Capture the cell that displays the provided text and extract its (X, Y) central coordinate. 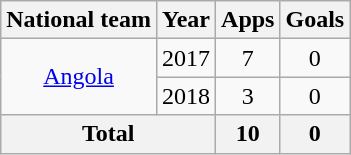
Angola (79, 77)
7 (248, 58)
Year (186, 20)
3 (248, 96)
2017 (186, 58)
National team (79, 20)
Total (108, 134)
Goals (315, 20)
10 (248, 134)
Apps (248, 20)
2018 (186, 96)
